Identify which cell holds the provided text, then report its (X, Y) central coordinate. 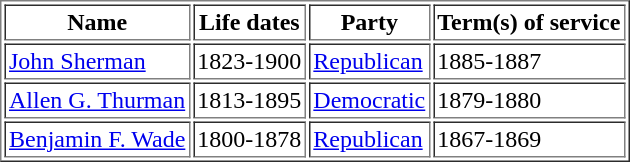
Democratic (370, 100)
1867-1869 (529, 140)
1813-1895 (250, 100)
Allen G. Thurman (96, 100)
John Sherman (96, 62)
Benjamin F. Wade (96, 140)
Name (96, 22)
Party (370, 22)
1823-1900 (250, 62)
1800-1878 (250, 140)
1879-1880 (529, 100)
Life dates (250, 22)
Term(s) of service (529, 22)
1885-1887 (529, 62)
